Return (X, Y) of the center of cell containing provided text 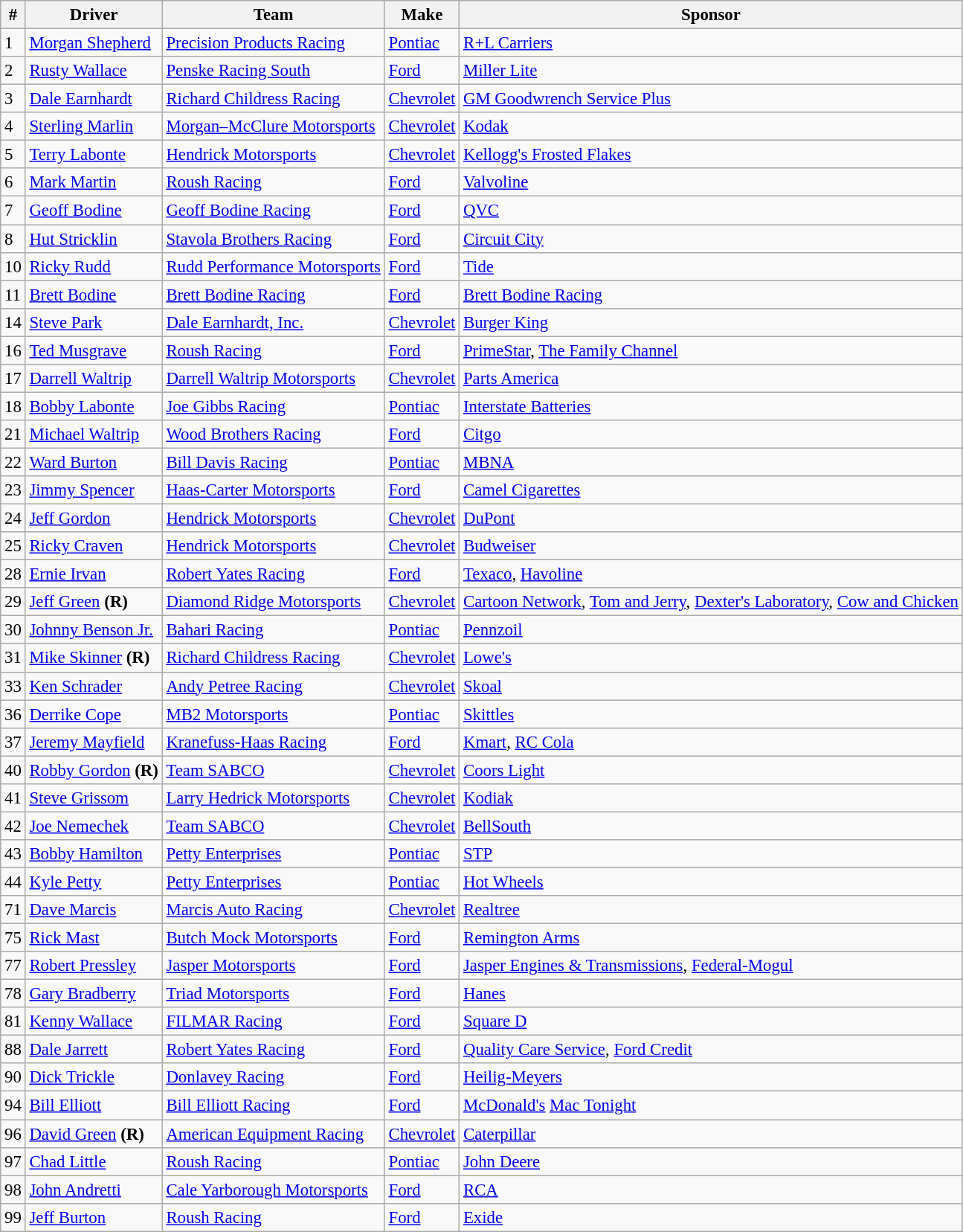
Hanes (711, 994)
Bahari Racing (274, 630)
Geoff Bodine Racing (274, 211)
Precision Products Racing (274, 43)
18 (13, 406)
Sponsor (711, 15)
DuPont (711, 519)
Kyle Petty (94, 882)
Jimmy Spencer (94, 490)
Triad Motorsports (274, 994)
Dick Trickle (94, 1078)
Dale Earnhardt, Inc. (274, 322)
11 (13, 295)
# (13, 15)
Miller Lite (711, 71)
Bill Elliott Racing (274, 1106)
Citgo (711, 434)
Rick Mast (94, 938)
21 (13, 434)
99 (13, 1217)
44 (13, 882)
Haas-Carter Motorsports (274, 490)
Mark Martin (94, 182)
3 (13, 99)
Stavola Brothers Racing (274, 239)
Hut Stricklin (94, 239)
Derrike Cope (94, 714)
Wood Brothers Racing (274, 434)
GM Goodwrench Service Plus (711, 99)
Ken Schrader (94, 686)
Cale Yarborough Motorsports (274, 1190)
30 (13, 630)
96 (13, 1134)
Bill Davis Racing (274, 462)
Lowe's (711, 658)
Kranefuss-Haas Racing (274, 742)
Ricky Rudd (94, 266)
37 (13, 742)
75 (13, 938)
Steve Park (94, 322)
Diamond Ridge Motorsports (274, 602)
78 (13, 994)
Robby Gordon (R) (94, 770)
Kmart, RC Cola (711, 742)
Interstate Batteries (711, 406)
Caterpillar (711, 1134)
5 (13, 155)
R+L Carriers (711, 43)
John Deere (711, 1161)
Rusty Wallace (94, 71)
David Green (R) (94, 1134)
McDonald's Mac Tonight (711, 1106)
Driver (94, 15)
Jasper Engines & Transmissions, Federal-Mogul (711, 966)
Dale Jarrett (94, 1050)
Parts America (711, 379)
Morgan–McClure Motorsports (274, 126)
Burger King (711, 322)
Butch Mock Motorsports (274, 938)
Remington Arms (711, 938)
98 (13, 1190)
Darrell Waltrip Motorsports (274, 379)
Gary Bradberry (94, 994)
Skittles (711, 714)
Texaco, Havoline (711, 574)
Sterling Marlin (94, 126)
Kodiak (711, 798)
Larry Hedrick Motorsports (274, 798)
77 (13, 966)
Joe Nemechek (94, 826)
88 (13, 1050)
4 (13, 126)
1 (13, 43)
Joe Gibbs Racing (274, 406)
Camel Cigarettes (711, 490)
33 (13, 686)
Chad Little (94, 1161)
Pennzoil (711, 630)
10 (13, 266)
71 (13, 910)
Mike Skinner (R) (94, 658)
Square D (711, 1021)
RCA (711, 1190)
81 (13, 1021)
Jeff Gordon (94, 519)
41 (13, 798)
Morgan Shepherd (94, 43)
22 (13, 462)
Kenny Wallace (94, 1021)
Jeff Burton (94, 1217)
Bill Elliott (94, 1106)
16 (13, 350)
Geoff Bodine (94, 211)
Dale Earnhardt (94, 99)
Circuit City (711, 239)
Cartoon Network, Tom and Jerry, Dexter's Laboratory, Cow and Chicken (711, 602)
Andy Petree Racing (274, 686)
40 (13, 770)
36 (13, 714)
Hot Wheels (711, 882)
7 (13, 211)
Tide (711, 266)
Darrell Waltrip (94, 379)
17 (13, 379)
2 (13, 71)
Ernie Irvan (94, 574)
31 (13, 658)
25 (13, 546)
14 (13, 322)
Penske Racing South (274, 71)
John Andretti (94, 1190)
Marcis Auto Racing (274, 910)
Ted Musgrave (94, 350)
Brett Bodine (94, 295)
Kodak (711, 126)
MBNA (711, 462)
6 (13, 182)
Heilig-Meyers (711, 1078)
Jasper Motorsports (274, 966)
23 (13, 490)
24 (13, 519)
Steve Grissom (94, 798)
8 (13, 239)
FILMAR Racing (274, 1021)
42 (13, 826)
Rudd Performance Motorsports (274, 266)
Quality Care Service, Ford Credit (711, 1050)
Johnny Benson Jr. (94, 630)
Budweiser (711, 546)
Coors Light (711, 770)
Skoal (711, 686)
28 (13, 574)
Exide (711, 1217)
Bobby Hamilton (94, 854)
Bobby Labonte (94, 406)
Valvoline (711, 182)
Ward Burton (94, 462)
American Equipment Racing (274, 1134)
43 (13, 854)
29 (13, 602)
BellSouth (711, 826)
Team (274, 15)
MB2 Motorsports (274, 714)
Jeff Green (R) (94, 602)
97 (13, 1161)
Terry Labonte (94, 155)
Ricky Craven (94, 546)
QVC (711, 211)
94 (13, 1106)
Donlavey Racing (274, 1078)
Make (422, 15)
Realtree (711, 910)
Robert Pressley (94, 966)
Michael Waltrip (94, 434)
90 (13, 1078)
Dave Marcis (94, 910)
PrimeStar, The Family Channel (711, 350)
Kellogg's Frosted Flakes (711, 155)
Jeremy Mayfield (94, 742)
STP (711, 854)
